Pinpoint the cell where the given text exists, returning its [x, y] midpoint coordinate. 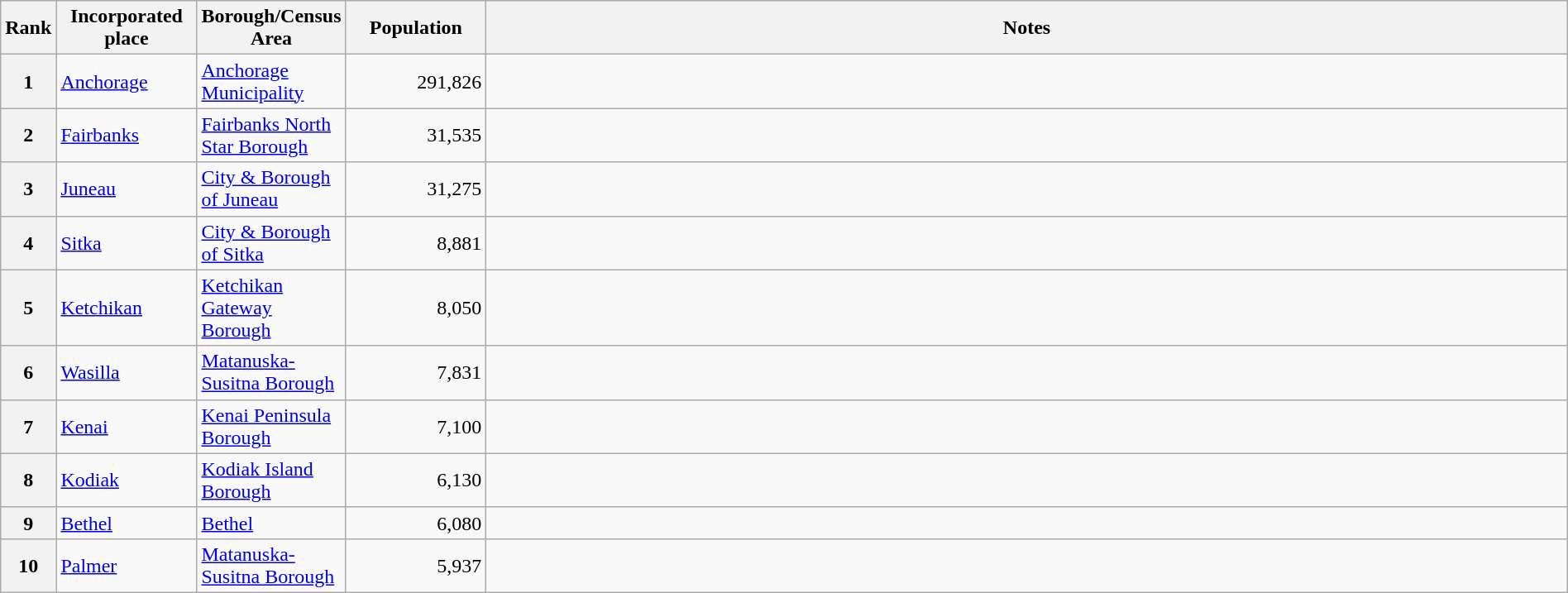
Kenai [127, 427]
Notes [1027, 28]
Kenai Peninsula Borough [271, 427]
3 [28, 189]
Palmer [127, 566]
Fairbanks North Star Borough [271, 136]
City & Borough of Juneau [271, 189]
Sitka [127, 243]
Rank [28, 28]
Population [416, 28]
6 [28, 372]
291,826 [416, 81]
1 [28, 81]
5,937 [416, 566]
Borough/Census Area [271, 28]
7,100 [416, 427]
8 [28, 480]
Kodiak [127, 480]
Fairbanks [127, 136]
6,130 [416, 480]
Anchorage [127, 81]
Ketchikan [127, 308]
7 [28, 427]
5 [28, 308]
6,080 [416, 523]
Wasilla [127, 372]
Incorporated place [127, 28]
31,275 [416, 189]
Ketchikan Gateway Borough [271, 308]
Anchorage Municipality [271, 81]
4 [28, 243]
31,535 [416, 136]
8,050 [416, 308]
7,831 [416, 372]
Kodiak Island Borough [271, 480]
9 [28, 523]
8,881 [416, 243]
Juneau [127, 189]
2 [28, 136]
City & Borough of Sitka [271, 243]
10 [28, 566]
